Scan for the cell matching the given text and deliver its [X, Y] coordinate at center. 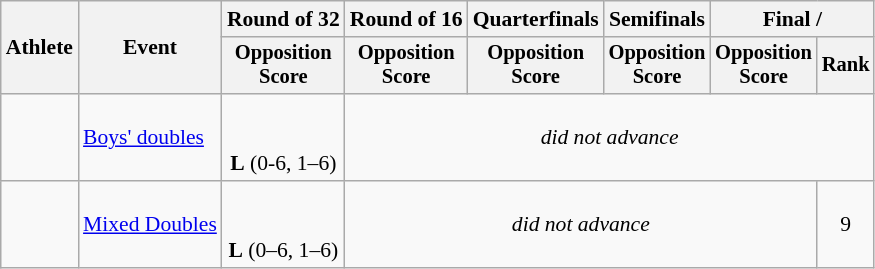
L (0–6, 1–6) [284, 224]
9 [846, 224]
Semifinals [658, 19]
Athlete [40, 48]
Round of 16 [406, 19]
L (0-6, 1–6) [284, 138]
Event [150, 48]
Rank [846, 66]
Quarterfinals [536, 19]
Final / [792, 19]
Round of 32 [284, 19]
Mixed Doubles [150, 224]
Boys' doubles [150, 138]
